Return [x, y] of the center of cell containing provided text 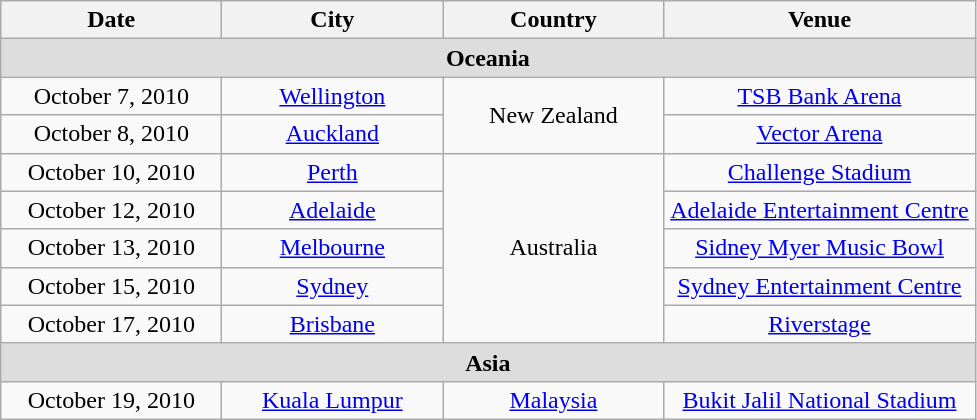
October 15, 2010 [112, 286]
October 7, 2010 [112, 96]
Melbourne [332, 248]
Auckland [332, 134]
Wellington [332, 96]
Kuala Lumpur [332, 400]
Riverstage [820, 324]
October 8, 2010 [112, 134]
Country [554, 20]
Venue [820, 20]
New Zealand [554, 115]
October 10, 2010 [112, 172]
Sidney Myer Music Bowl [820, 248]
October 13, 2010 [112, 248]
TSB Bank Arena [820, 96]
Asia [488, 362]
Bukit Jalil National Stadium [820, 400]
Malaysia [554, 400]
Adelaide [332, 210]
Sydney Entertainment Centre [820, 286]
Challenge Stadium [820, 172]
October 12, 2010 [112, 210]
Brisbane [332, 324]
Perth [332, 172]
Vector Arena [820, 134]
October 19, 2010 [112, 400]
City [332, 20]
Oceania [488, 58]
Australia [554, 248]
Sydney [332, 286]
Date [112, 20]
Adelaide Entertainment Centre [820, 210]
October 17, 2010 [112, 324]
